Find where the given text appears and provide that cell's center as (x, y) coordinate. 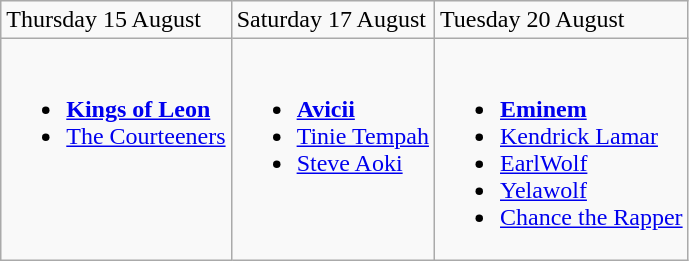
Saturday 17 August (332, 20)
Tuesday 20 August (561, 20)
EminemKendrick LamarEarlWolfYelawolfChance the Rapper (561, 150)
AviciiTinie TempahSteve Aoki (332, 150)
Thursday 15 August (116, 20)
Kings of LeonThe Courteeners (116, 150)
